For the text-containing cell, return its midpoint in [x, y] coordinate format. 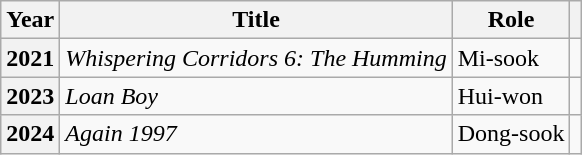
Whispering Corridors 6: The Humming [256, 58]
Again 1997 [256, 134]
2021 [30, 58]
Year [30, 20]
Title [256, 20]
2024 [30, 134]
Mi-sook [511, 58]
2023 [30, 96]
Role [511, 20]
Dong-sook [511, 134]
Hui-won [511, 96]
Loan Boy [256, 96]
